Return the [x, y] coordinate for the center point of the cell that contains the specified text.  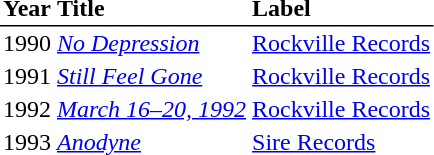
1990 [27, 43]
March 16–20, 1992 [152, 108]
1991 [27, 76]
1992 [27, 108]
No Depression [152, 43]
Still Feel Gone [152, 76]
